From the cell containing the given text, extract its center point as [x, y] coordinate. 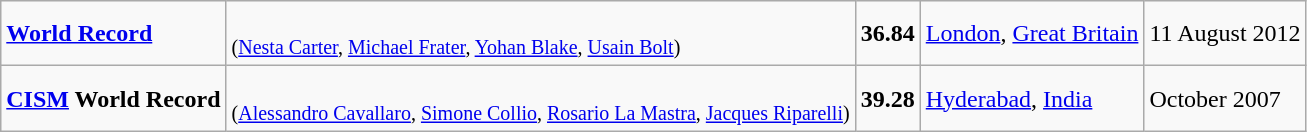
(Nesta Carter, Michael Frater, Yohan Blake, Usain Bolt) [540, 34]
October 2007 [1225, 98]
CISM World Record [114, 98]
39.28 [888, 98]
(Alessandro Cavallaro, Simone Collio, Rosario La Mastra, Jacques Riparelli) [540, 98]
Hyderabad, India [1032, 98]
11 August 2012 [1225, 34]
London, Great Britain [1032, 34]
36.84 [888, 34]
World Record [114, 34]
